Capture the cell that displays the provided text and extract its [X, Y] central coordinate. 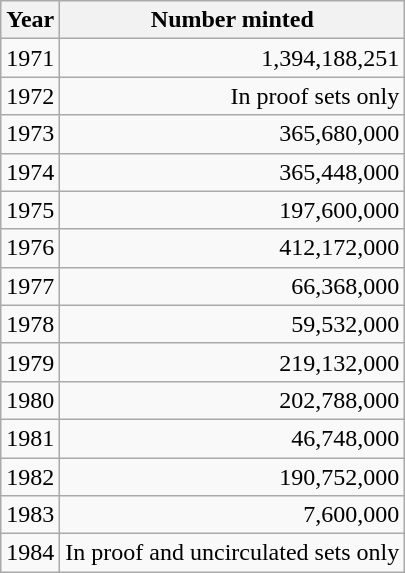
1981 [30, 438]
1976 [30, 248]
1973 [30, 134]
46,748,000 [232, 438]
1979 [30, 362]
1982 [30, 477]
197,600,000 [232, 210]
365,680,000 [232, 134]
1984 [30, 553]
1978 [30, 324]
59,532,000 [232, 324]
7,600,000 [232, 515]
1980 [30, 400]
1971 [30, 58]
1974 [30, 172]
66,368,000 [232, 286]
In proof sets only [232, 96]
1977 [30, 286]
In proof and uncirculated sets only [232, 553]
Number minted [232, 20]
202,788,000 [232, 400]
1975 [30, 210]
1,394,188,251 [232, 58]
219,132,000 [232, 362]
412,172,000 [232, 248]
1983 [30, 515]
1972 [30, 96]
365,448,000 [232, 172]
190,752,000 [232, 477]
Year [30, 20]
